Output the [x, y] coordinate of the center of the cell containing the given text.  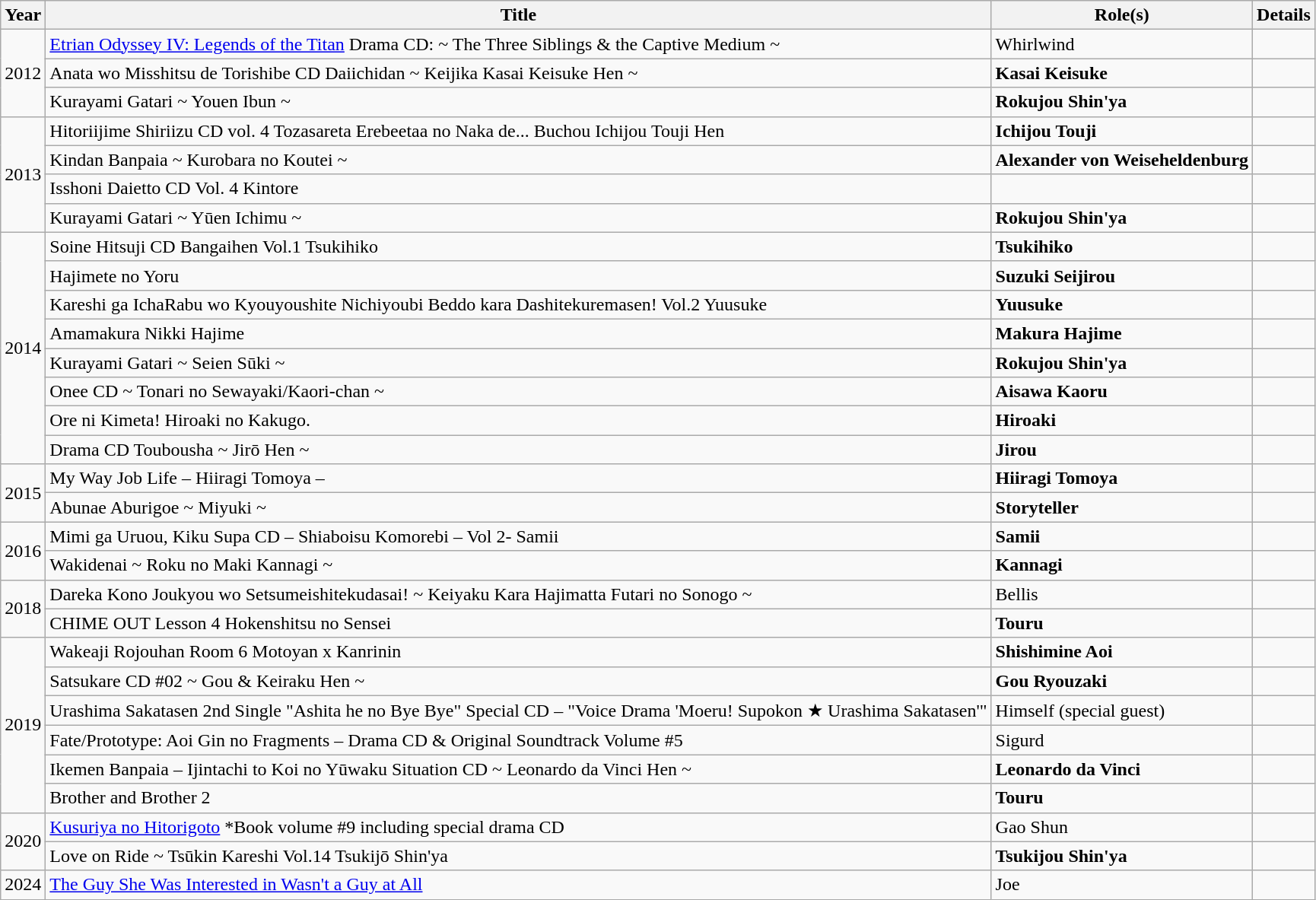
Alexander von Weiseheldenburg [1122, 160]
Love on Ride ~ Tsūkin Kareshi Vol.14 Tsukijō Shin'ya [519, 856]
Soine Hitsuji CD Bangaihen Vol.1 Tsukihiko [519, 246]
Whirlwind [1122, 44]
Samii [1122, 536]
2020 [23, 841]
Details [1284, 15]
My Way Job Life – Hiiragi Tomoya – [519, 479]
Wakidenai ~ Roku no Maki Kannagi ~ [519, 565]
Kurayami Gatari ~ Youen Ibun ~ [519, 102]
2024 [23, 885]
Urashima Sakatasen 2nd Single "Ashita he no Bye Bye" Special CD – "Voice Drama 'Moeru! Supokon ★ Urashima Sakatasen'" [519, 711]
Gao Shun [1122, 827]
Isshoni Daietto CD Vol. 4 Kintore [519, 189]
Kurayami Gatari ~ Seien Sūki ~ [519, 363]
Kindan Banpaia ~ Kurobara no Koutei ~ [519, 160]
2012 [23, 73]
The Guy She Was Interested in Wasn't a Guy at All [519, 885]
Year [23, 15]
Aisawa Kaoru [1122, 392]
Title [519, 15]
2019 [23, 725]
Mimi ga Uruou, Kiku Supa CD – Shiaboisu Komorebi – Vol 2- Samii [519, 536]
Hajimete no Yoru [519, 275]
Amamakura Nikki Hajime [519, 333]
Himself (special guest) [1122, 711]
Tsukihiko [1122, 246]
Yuusuke [1122, 304]
Kusuriya no Hitorigoto *Book volume #9 including special drama CD [519, 827]
Gou Ryouzaki [1122, 681]
Brother and Brother 2 [519, 798]
Kasai Keisuke [1122, 73]
Dareka Kono Joukyou wo Setsumeishitekudasai! ~ Keiyaku Kara Hajimatta Futari no Sonogo ~ [519, 594]
Drama CD Toubousha ~ Jirō Hen ~ [519, 450]
2018 [23, 609]
Abunae Aburigoe ~ Miyuki ~ [519, 507]
Sigurd [1122, 740]
2014 [23, 348]
CHIME OUT Lesson 4 Hokenshitsu no Sensei [519, 623]
Joe [1122, 885]
Leonardo da Vinci [1122, 769]
Ikemen Banpaia – Ijintachi to Koi no Yūwaku Situation CD ~ Leonardo da Vinci Hen ~ [519, 769]
Storyteller [1122, 507]
Wakeaji Rojouhan Room 6 Motoyan x Kanrinin [519, 652]
Jirou [1122, 450]
Fate/Prototype: Aoi Gin no Fragments – Drama CD & Original Soundtrack Volume #5 [519, 740]
Hiroaki [1122, 421]
Kurayami Gatari ~ Yūen Ichimu ~ [519, 218]
Etrian Odyssey IV: Legends of the Titan Drama CD: ~ The Three Siblings & the Captive Medium ~ [519, 44]
Suzuki Seijirou [1122, 275]
Ichijou Touji [1122, 131]
Anata wo Misshitsu de Torishibe CD Daiichidan ~ Keijika Kasai Keisuke Hen ~ [519, 73]
Onee CD ~ Tonari no Sewayaki/Kaori-chan ~ [519, 392]
Role(s) [1122, 15]
Bellis [1122, 594]
Hitoriijime Shiriizu CD vol. 4 Tozasareta Erebeetaa no Naka de... Buchou Ichijou Touji Hen [519, 131]
2013 [23, 174]
Ore ni Kimeta! Hiroaki no Kakugo. [519, 421]
Kannagi [1122, 565]
Tsukijou Shin'ya [1122, 856]
2015 [23, 493]
Makura Hajime [1122, 333]
Shishimine Aoi [1122, 652]
2016 [23, 551]
Kareshi ga IchaRabu wo Kyouyoushite Nichiyoubi Beddo kara Dashitekuremasen! Vol.2 Yuusuke [519, 304]
Hiiragi Tomoya [1122, 479]
Satsukare CD #02 ~ Gou & Keiraku Hen ~ [519, 681]
